Scan for the cell matching the given text and deliver its (x, y) coordinate at center. 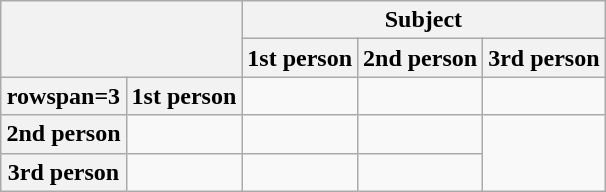
Subject (424, 20)
rowspan=3 (64, 96)
